From the cell containing the given text, extract its center point as [x, y] coordinate. 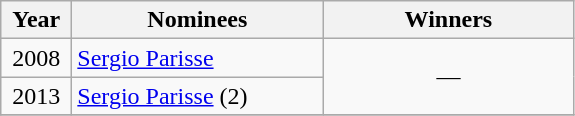
Sergio Parisse [198, 58]
Sergio Parisse (2) [198, 96]
— [448, 77]
Winners [448, 20]
2008 [36, 58]
Nominees [198, 20]
Year [36, 20]
2013 [36, 96]
